Output the (x, y) coordinate of the center of the cell containing the given text.  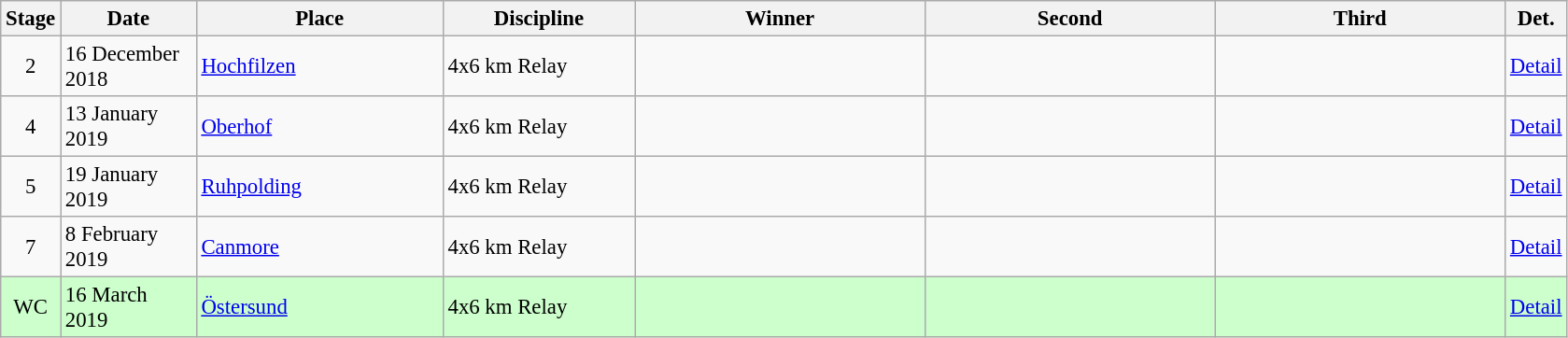
4 (31, 127)
Place (319, 19)
Stage (31, 19)
16 March 2019 (128, 308)
Östersund (319, 308)
7 (31, 246)
Discipline (539, 19)
19 January 2019 (128, 187)
Ruhpolding (319, 187)
Oberhof (319, 127)
Hochfilzen (319, 67)
16 December 2018 (128, 67)
Third (1360, 19)
8 February 2019 (128, 246)
Winner (781, 19)
Det. (1536, 19)
Date (128, 19)
2 (31, 67)
Canmore (319, 246)
5 (31, 187)
WC (31, 308)
13 January 2019 (128, 127)
Second (1070, 19)
